Locate the cell with the specified text and output its (X, Y) center coordinate. 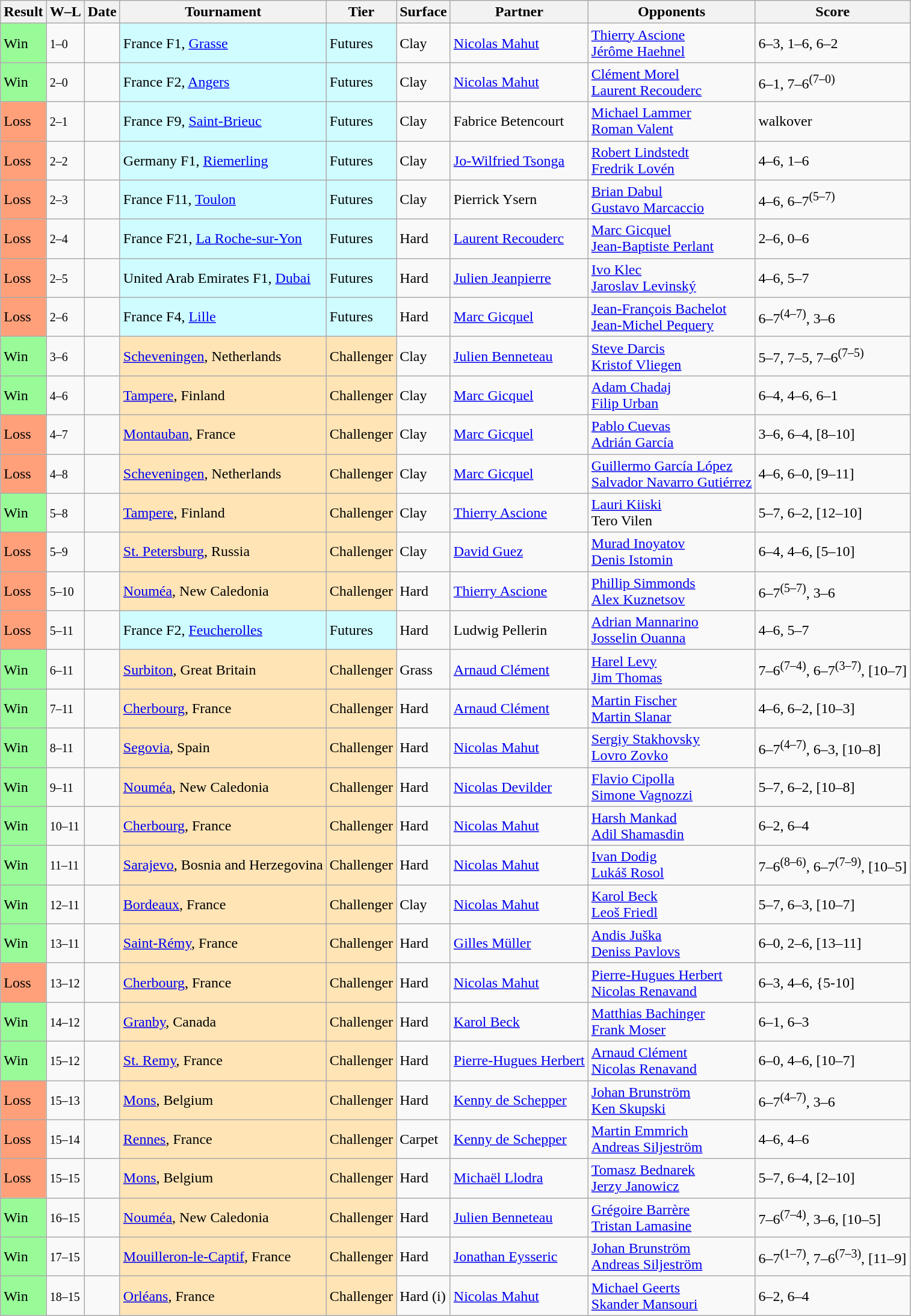
7–6(7–4), 6–7(3–7), [10–7] (833, 669)
Guillermo García López Salvador Navarro Gutiérrez (672, 473)
15–13 (65, 1100)
4–6, 1–6 (833, 160)
Jo-Wilfried Tsonga (519, 160)
Sergiy Stakhovsky Lovro Zovko (672, 747)
5–10 (65, 591)
6–3, 4–6, {5-10] (833, 982)
Saint-Rémy, France (223, 944)
Adam Chadaj Filip Urban (672, 395)
2–2 (65, 160)
Grass (424, 669)
4–8 (65, 473)
5–7, 7–5, 7–6(7–5) (833, 356)
United Arab Emirates F1, Dubai (223, 278)
2–4 (65, 238)
Steve Darcis Kristof Vliegen (672, 356)
2–6, 0–6 (833, 238)
walkover (833, 122)
France F21, La Roche-sur-Yon (223, 238)
6–1, 6–3 (833, 1022)
3–6, 6–4, [8–10] (833, 434)
16–15 (65, 1218)
7–6(8–6), 6–7(7–9), [10–5] (833, 865)
France F4, Lille (223, 317)
Score (833, 12)
2–1 (65, 122)
6–7(4–7), 6–3, [10–8] (833, 747)
Fabrice Betencourt (519, 122)
9–11 (65, 787)
5–7, 6–2, [10–8] (833, 787)
6–4, 4–6, [5–10] (833, 552)
France F9, Saint-Brieuc (223, 122)
Germany F1, Riemerling (223, 160)
Grégoire Barrère Tristan Lamasine (672, 1218)
3–6 (65, 356)
Lauri Kiiski Tero Vilen (672, 513)
St. Petersburg, Russia (223, 552)
2–6 (65, 317)
4–6, 6–7(5–7) (833, 200)
Tournament (223, 12)
Ivo Klec Jaroslav Levinský (672, 278)
11–11 (65, 865)
Robert Lindstedt Fredrik Lovén (672, 160)
Jonathan Eysseric (519, 1256)
17–15 (65, 1256)
Phillip Simmonds Alex Kuznetsov (672, 591)
Hard (i) (424, 1296)
4–6 (65, 395)
France F2, Feucherolles (223, 631)
Martin Fischer Martin Slanar (672, 709)
Nicolas Devilder (519, 787)
2–0 (65, 82)
5–11 (65, 631)
Clément Morel Laurent Recouderc (672, 82)
15–14 (65, 1140)
1–0 (65, 43)
Ludwig Pellerin (519, 631)
Jean-François Bachelot Jean-Michel Pequery (672, 317)
Flavio Cipolla Simone Vagnozzi (672, 787)
5–7, 6–3, [10–7] (833, 904)
12–11 (65, 904)
5–8 (65, 513)
Surbiton, Great Britain (223, 669)
Sarajevo, Bosnia and Herzegovina (223, 865)
David Guez (519, 552)
8–11 (65, 747)
Matthias Bachinger Frank Moser (672, 1022)
14–12 (65, 1022)
Montauban, France (223, 434)
Pierre-Hugues Herbert Nicolas Renavand (672, 982)
France F2, Angers (223, 82)
18–15 (65, 1296)
2–3 (65, 200)
6–7(5–7), 3–6 (833, 591)
Tier (361, 12)
Tomasz Bednarek Jerzy Janowicz (672, 1178)
4–6, 4–6 (833, 1140)
Michael Geerts Skander Mansouri (672, 1296)
7–11 (65, 709)
7–6(7–4), 3–6, [10–5] (833, 1218)
10–11 (65, 826)
Karol Beck Leoš Friedl (672, 904)
Surface (424, 12)
Laurent Recouderc (519, 238)
5–7, 6–4, [2–10] (833, 1178)
6–7(1–7), 7–6(7–3), [11–9] (833, 1256)
Mouilleron-le-Captif, France (223, 1256)
Andis Juška Deniss Pavlovs (672, 944)
2–5 (65, 278)
4–7 (65, 434)
4–6, 6–0, [9–11] (833, 473)
5–9 (65, 552)
Thierry Ascione Jérôme Haehnel (672, 43)
Martin Emmrich Andreas Siljeström (672, 1140)
15–15 (65, 1178)
Brian Dabul Gustavo Marcaccio (672, 200)
13–12 (65, 982)
Johan Brunström Andreas Siljeström (672, 1256)
Pierre-Hugues Herbert (519, 1060)
Harel Levy Jim Thomas (672, 669)
Michaël Llodra (519, 1178)
6–4, 4–6, 6–1 (833, 395)
Granby, Canada (223, 1022)
6–11 (65, 669)
W–L (65, 12)
Julien Jeanpierre (519, 278)
Result (23, 12)
Gilles Müller (519, 944)
Date (102, 12)
Pablo Cuevas Adrián García (672, 434)
Johan Brunström Ken Skupski (672, 1100)
Murad Inoyatov Denis Istomin (672, 552)
Ivan Dodig Lukáš Rosol (672, 865)
Partner (519, 12)
6–0, 4–6, [10–7] (833, 1060)
Orléans, France (223, 1296)
Segovia, Spain (223, 747)
Bordeaux, France (223, 904)
Rennes, France (223, 1140)
France F11, Toulon (223, 200)
5–7, 6–2, [12–10] (833, 513)
Pierrick Ysern (519, 200)
6–0, 2–6, [13–11] (833, 944)
Harsh Mankad Adil Shamasdin (672, 826)
13–11 (65, 944)
4–6, 6–2, [10–3] (833, 709)
St. Remy, France (223, 1060)
Adrian Mannarino Josselin Ouanna (672, 631)
France F1, Grasse (223, 43)
Arnaud Clément Nicolas Renavand (672, 1060)
Carpet (424, 1140)
6–1, 7–6(7–0) (833, 82)
Marc Gicquel Jean-Baptiste Perlant (672, 238)
Opponents (672, 12)
Michael Lammer Roman Valent (672, 122)
Karol Beck (519, 1022)
6–3, 1–6, 6–2 (833, 43)
15–12 (65, 1060)
